Find where the given text appears and provide that cell's center as (X, Y) coordinate. 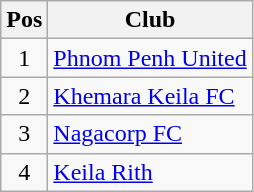
3 (24, 134)
Phnom Penh United (150, 58)
Pos (24, 20)
2 (24, 96)
Khemara Keila FC (150, 96)
4 (24, 172)
Keila Rith (150, 172)
Nagacorp FC (150, 134)
Club (150, 20)
1 (24, 58)
